Output the (x, y) coordinate of the center of the cell containing the given text.  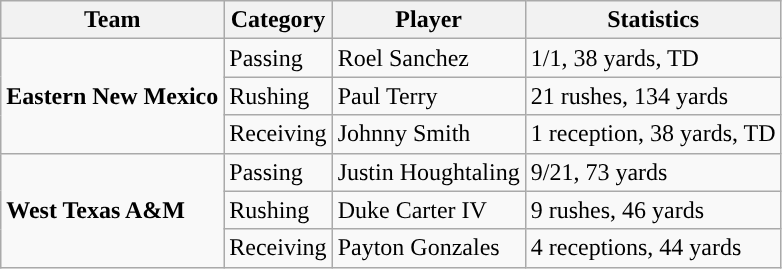
21 rushes, 134 yards (653, 96)
Statistics (653, 20)
Category (278, 20)
Justin Houghtaling (428, 172)
1 reception, 38 yards, TD (653, 134)
Duke Carter IV (428, 210)
9/21, 73 yards (653, 172)
Payton Gonzales (428, 248)
Roel Sanchez (428, 58)
9 rushes, 46 yards (653, 210)
Paul Terry (428, 96)
1/1, 38 yards, TD (653, 58)
Johnny Smith (428, 134)
West Texas A&M (112, 210)
Team (112, 20)
Eastern New Mexico (112, 96)
4 receptions, 44 yards (653, 248)
Player (428, 20)
